Pinpoint the cell where the given text exists, returning its [x, y] midpoint coordinate. 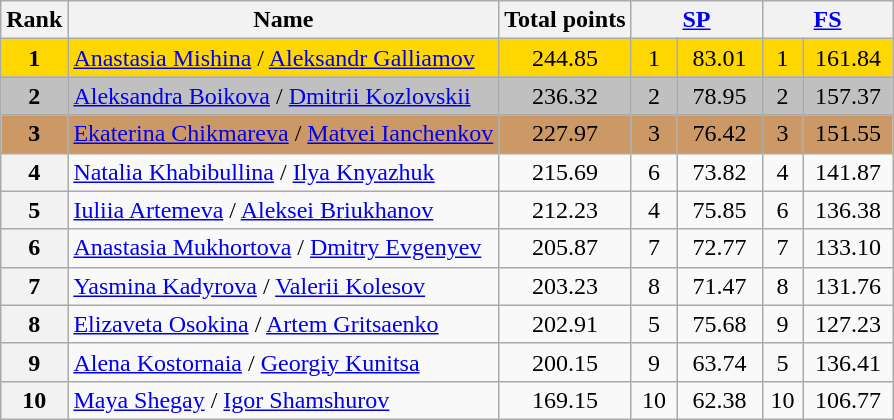
136.41 [848, 362]
227.97 [565, 134]
200.15 [565, 362]
FS [828, 20]
Natalia Khabibullina / Ilya Knyazhuk [284, 172]
Anastasia Mishina / Aleksandr Galliamov [284, 58]
244.85 [565, 58]
141.87 [848, 172]
203.23 [565, 286]
131.76 [848, 286]
205.87 [565, 248]
SP [696, 20]
157.37 [848, 96]
Yasmina Kadyrova / Valerii Kolesov [284, 286]
169.15 [565, 400]
Name [284, 20]
Iuliia Artemeva / Aleksei Briukhanov [284, 210]
202.91 [565, 324]
75.85 [720, 210]
Ekaterina Chikmareva / Matvei Ianchenkov [284, 134]
Total points [565, 20]
Alena Kostornaia / Georgiy Kunitsa [284, 362]
76.42 [720, 134]
Maya Shegay / Igor Shamshurov [284, 400]
75.68 [720, 324]
151.55 [848, 134]
73.82 [720, 172]
Rank [34, 20]
72.77 [720, 248]
127.23 [848, 324]
106.77 [848, 400]
Elizaveta Osokina / Artem Gritsaenko [284, 324]
63.74 [720, 362]
Anastasia Mukhortova / Dmitry Evgenyev [284, 248]
133.10 [848, 248]
236.32 [565, 96]
71.47 [720, 286]
62.38 [720, 400]
Aleksandra Boikova / Dmitrii Kozlovskii [284, 96]
83.01 [720, 58]
136.38 [848, 210]
78.95 [720, 96]
212.23 [565, 210]
161.84 [848, 58]
215.69 [565, 172]
